Output the [x, y] coordinate of the center of the cell containing the given text.  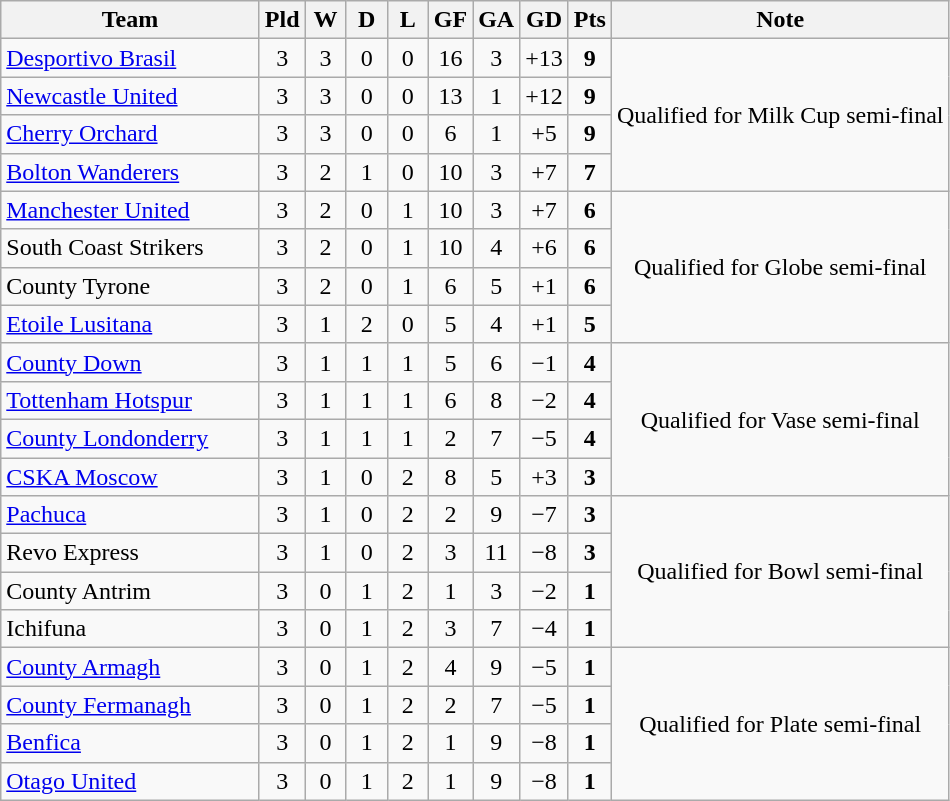
Desportivo Brasil [130, 58]
+12 [544, 96]
Newcastle United [130, 96]
County Armagh [130, 667]
Manchester United [130, 210]
Team [130, 20]
Qualified for Milk Cup semi-final [780, 115]
County Fermanagh [130, 705]
Tottenham Hotspur [130, 400]
Benfica [130, 743]
Etoile Lusitana [130, 324]
County Londonderry [130, 438]
County Down [130, 362]
County Tyrone [130, 286]
Revo Express [130, 553]
Pts [590, 20]
Qualified for Bowl semi-final [780, 572]
L [408, 20]
CSKA Moscow [130, 477]
+3 [544, 477]
−4 [544, 629]
GA [496, 20]
County Antrim [130, 591]
−1 [544, 362]
D [366, 20]
Qualified for Globe semi-final [780, 267]
+6 [544, 248]
+13 [544, 58]
+5 [544, 134]
Bolton Wanderers [130, 172]
Pachuca [130, 515]
W [326, 20]
11 [496, 553]
−7 [544, 515]
South Coast Strikers [130, 248]
Cherry Orchard [130, 134]
13 [450, 96]
Ichifuna [130, 629]
Qualified for Vase semi-final [780, 419]
16 [450, 58]
Pld [282, 20]
Otago United [130, 781]
GF [450, 20]
Note [780, 20]
GD [544, 20]
Qualified for Plate semi-final [780, 724]
